Identify which cell holds the provided text, then report its [x, y] central coordinate. 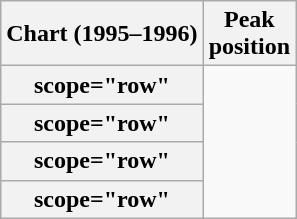
Chart (1995–1996) [102, 34]
Peakposition [249, 34]
